Return [x, y] of the center of cell containing provided text 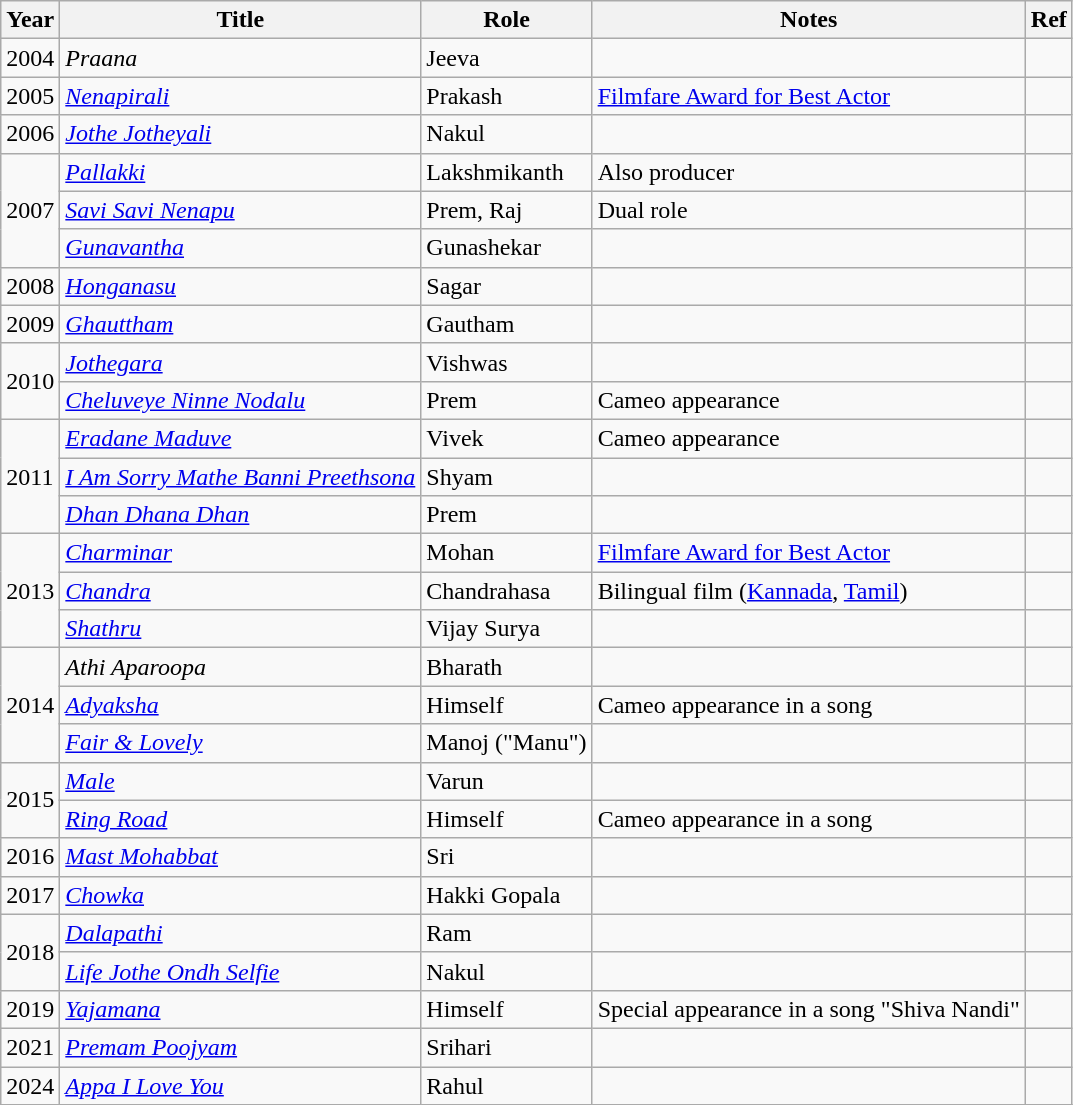
Dhan Dhana Dhan [240, 515]
Male [240, 781]
Ram [506, 933]
2008 [30, 286]
Varun [506, 781]
Gunavantha [240, 248]
Prakash [506, 96]
Chandra [240, 591]
2004 [30, 58]
Cheluveye Ninne Nodalu [240, 400]
Mohan [506, 553]
Ghauttham [240, 324]
Ring Road [240, 819]
Fair & Lovely [240, 743]
Ref [1048, 20]
Athi Aparoopa [240, 667]
Sri [506, 857]
Hakki Gopala [506, 895]
Jothe Jotheyali [240, 134]
2021 [30, 1047]
Bharath [506, 667]
Mast Mohabbat [240, 857]
2024 [30, 1085]
Life Jothe Ondh Selfie [240, 971]
I Am Sorry Mathe Banni Preethsona [240, 477]
Year [30, 20]
2009 [30, 324]
Pallakki [240, 172]
Jothegara [240, 362]
2017 [30, 895]
Also producer [808, 172]
Title [240, 20]
Rahul [506, 1085]
2010 [30, 381]
Premam Poojyam [240, 1047]
Srihari [506, 1047]
Eradane Maduve [240, 438]
2006 [30, 134]
Sagar [506, 286]
Vivek [506, 438]
Dual role [808, 210]
Vishwas [506, 362]
Special appearance in a song "Shiva Nandi" [808, 1009]
2019 [30, 1009]
2014 [30, 705]
2013 [30, 591]
Honganasu [240, 286]
Prem, Raj [506, 210]
Yajamana [240, 1009]
Adyaksha [240, 705]
Gautham [506, 324]
Bilingual film (Kannada, Tamil) [808, 591]
Praana [240, 58]
Shyam [506, 477]
Charminar [240, 553]
Lakshmikanth [506, 172]
Notes [808, 20]
2016 [30, 857]
Manoj ("Manu") [506, 743]
Savi Savi Nenapu [240, 210]
Role [506, 20]
2007 [30, 210]
Gunashekar [506, 248]
2018 [30, 952]
Appa I Love You [240, 1085]
2005 [30, 96]
2015 [30, 800]
Vijay Surya [506, 629]
2011 [30, 476]
Jeeva [506, 58]
Chandrahasa [506, 591]
Nenapirali [240, 96]
Chowka [240, 895]
Dalapathi [240, 933]
Shathru [240, 629]
